Scan for the cell matching the given text and deliver its (x, y) coordinate at center. 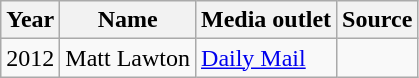
Daily Mail (266, 58)
Source (378, 20)
Name (128, 20)
Matt Lawton (128, 58)
Media outlet (266, 20)
2012 (30, 58)
Year (30, 20)
